From the cell containing the given text, extract its center point as (x, y) coordinate. 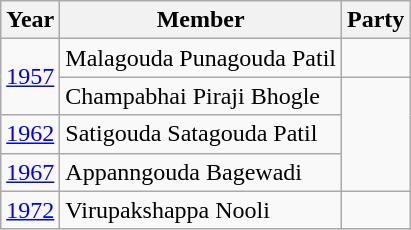
Virupakshappa Nooli (201, 210)
1957 (30, 77)
Member (201, 20)
1962 (30, 134)
1967 (30, 172)
Year (30, 20)
Appanngouda Bagewadi (201, 172)
1972 (30, 210)
Malagouda Punagouda Patil (201, 58)
Satigouda Satagouda Patil (201, 134)
Champabhai Piraji Bhogle (201, 96)
Party (376, 20)
